Capture the cell that displays the provided text and extract its [X, Y] central coordinate. 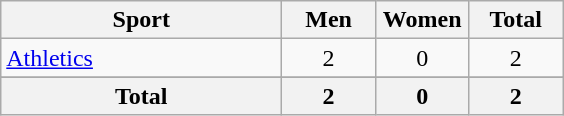
Women [422, 20]
Sport [142, 20]
Athletics [142, 58]
Men [329, 20]
